Provide the (X, Y) coordinate of the cell's center where the given text is located.  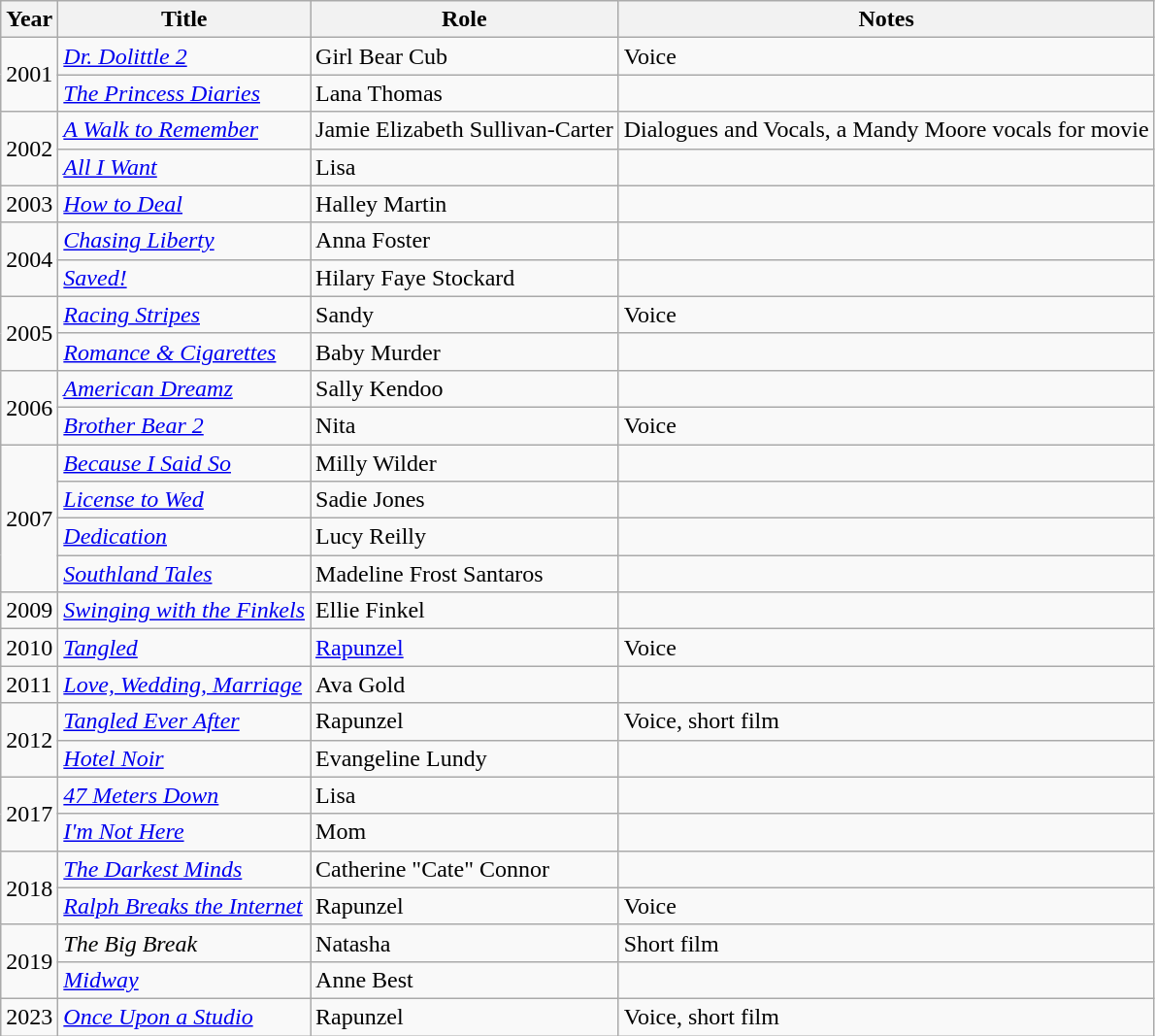
Hilary Faye Stockard (465, 278)
Mom (465, 832)
Dedication (184, 537)
Jamie Elizabeth Sullivan-Carter (465, 130)
A Walk to Remember (184, 130)
Evangeline Lundy (465, 758)
Baby Murder (465, 351)
2004 (29, 259)
Catherine "Cate" Connor (465, 869)
2003 (29, 204)
2007 (29, 518)
Saved! (184, 278)
2011 (29, 685)
Year (29, 19)
American Dreamz (184, 388)
Madeline Frost Santaros (465, 574)
Ava Gold (465, 685)
Because I Said So (184, 463)
Brother Bear 2 (184, 425)
Notes (886, 19)
Lucy Reilly (465, 537)
Lana Thomas (465, 93)
Milly Wilder (465, 463)
2023 (29, 1017)
Natasha (465, 943)
The Darkest Minds (184, 869)
How to Deal (184, 204)
Sandy (465, 315)
Halley Martin (465, 204)
Role (465, 19)
2006 (29, 407)
All I Want (184, 167)
2005 (29, 333)
2019 (29, 961)
Ellie Finkel (465, 611)
Hotel Noir (184, 758)
I'm Not Here (184, 832)
2002 (29, 149)
The Big Break (184, 943)
Love, Wedding, Marriage (184, 685)
Anna Foster (465, 241)
Short film (886, 943)
Romance & Cigarettes (184, 351)
Sadie Jones (465, 500)
Racing Stripes (184, 315)
Title (184, 19)
Dr. Dolittle 2 (184, 56)
2017 (29, 814)
Once Upon a Studio (184, 1017)
2001 (29, 75)
Chasing Liberty (184, 241)
Tangled (184, 648)
License to Wed (184, 500)
Girl Bear Cub (465, 56)
2009 (29, 611)
Sally Kendoo (465, 388)
47 Meters Down (184, 795)
Southland Tales (184, 574)
2010 (29, 648)
Nita (465, 425)
The Princess Diaries (184, 93)
Swinging with the Finkels (184, 611)
2018 (29, 887)
Anne Best (465, 980)
Dialogues and Vocals, a Mandy Moore vocals for movie (886, 130)
Midway (184, 980)
Ralph Breaks the Internet (184, 906)
Tangled Ever After (184, 721)
2012 (29, 740)
